Search for the cell housing the specified text and yield its (X, Y) center coordinate. 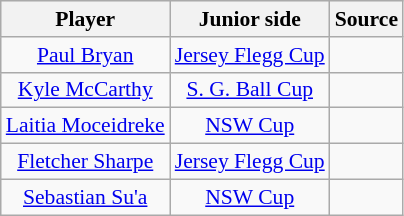
Paul Bryan (86, 55)
Laitia Moceidreke (86, 126)
Sebastian Su'a (86, 197)
S. G. Ball Cup (250, 90)
Junior side (250, 19)
Source (366, 19)
Player (86, 19)
Fletcher Sharpe (86, 162)
Kyle McCarthy (86, 90)
